For the text-containing cell, return its midpoint in (x, y) coordinate format. 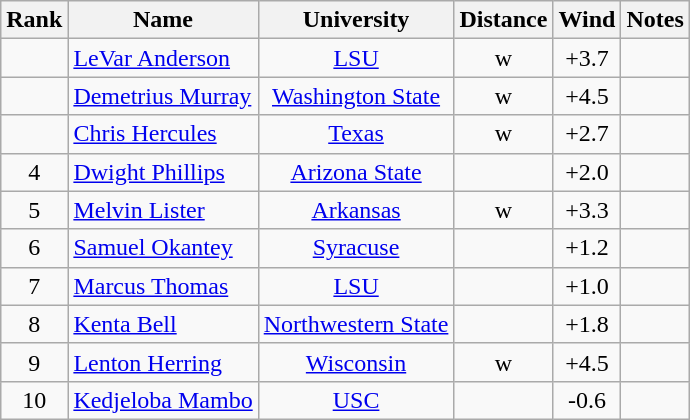
7 (34, 286)
+1.8 (587, 324)
LeVar Anderson (163, 58)
+3.7 (587, 58)
+1.0 (587, 286)
Kedjeloba Mambo (163, 400)
9 (34, 362)
8 (34, 324)
Wisconsin (356, 362)
Rank (34, 20)
+3.3 (587, 210)
Northwestern State (356, 324)
-0.6 (587, 400)
Chris Hercules (163, 134)
Samuel Okantey (163, 248)
University (356, 20)
+1.2 (587, 248)
Dwight Phillips (163, 172)
Marcus Thomas (163, 286)
Distance (504, 20)
Arkansas (356, 210)
USC (356, 400)
Syracuse (356, 248)
Wind (587, 20)
Melvin Lister (163, 210)
5 (34, 210)
10 (34, 400)
Arizona State (356, 172)
Name (163, 20)
+2.7 (587, 134)
Lenton Herring (163, 362)
Texas (356, 134)
Kenta Bell (163, 324)
4 (34, 172)
+2.0 (587, 172)
Demetrius Murray (163, 96)
Notes (655, 20)
6 (34, 248)
Washington State (356, 96)
